Locate the cell with the specified text and output its (X, Y) center coordinate. 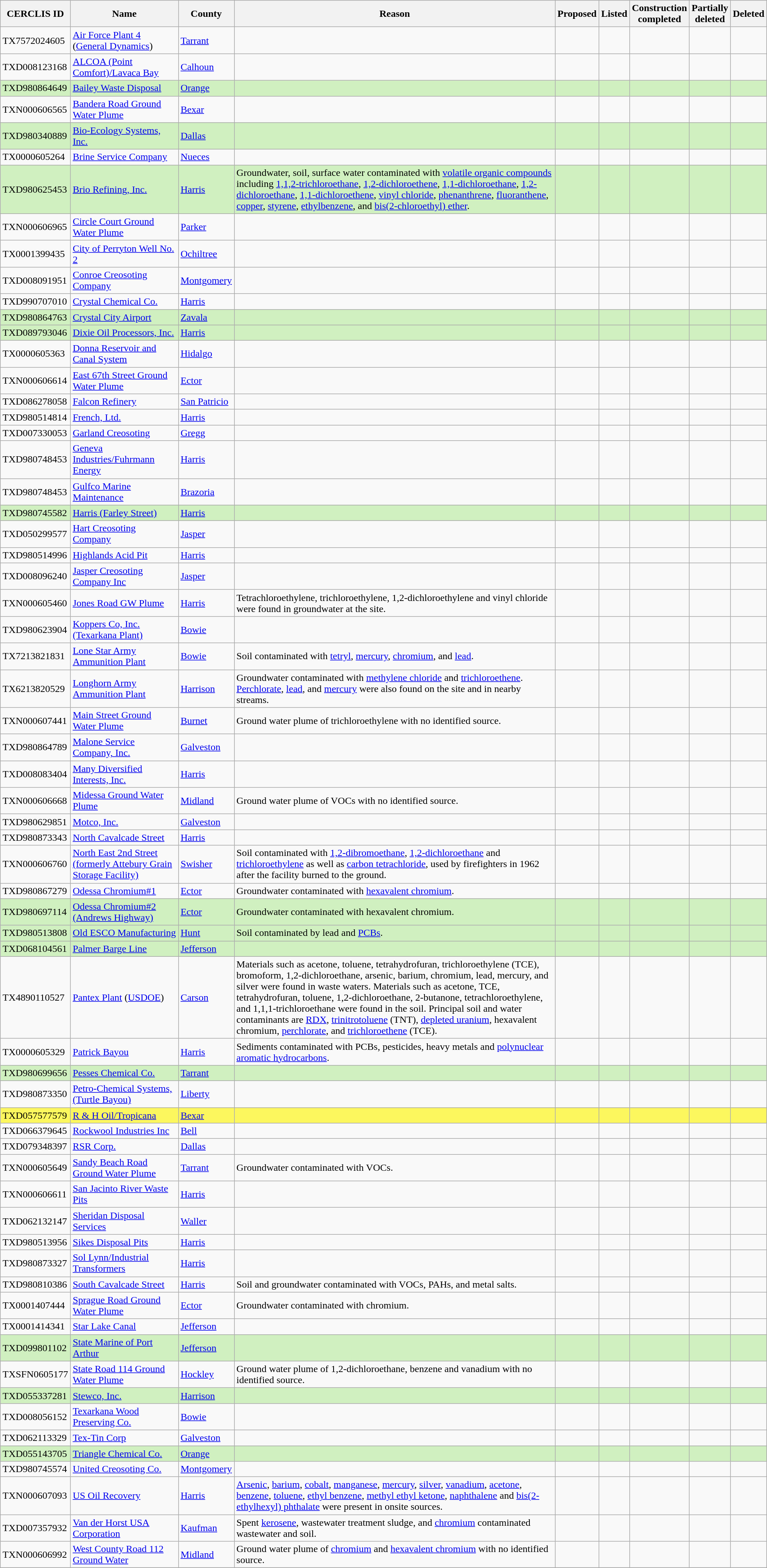
Nueces (206, 157)
Malone Service Company, Inc. (125, 748)
Soil and groundwater contaminated with VOCs, PAHs, and metal salts. (395, 1284)
Gulfco Marine Maintenance (125, 492)
Circle Court Ground Water Plume (125, 227)
TXD008056152 (35, 1417)
French, Ltd. (125, 417)
Burnet (206, 721)
Koppers Co, Inc. (Texarkana Plant) (125, 630)
TXN000605460 (35, 603)
Rockwool Industries Inc (125, 1131)
TXD057577579 (35, 1115)
Geneva Industries/Fuhrmann Energy (125, 460)
Brio Refining, Inc. (125, 189)
Star Lake Canal (125, 1327)
Patrick Bayou (125, 1052)
TX0001407444 (35, 1305)
Conroe Creosoting Company (125, 280)
Sandy Beach Road Ground Water Plume (125, 1167)
Tex-Tin Corp (125, 1438)
Parker (206, 227)
TXD980514996 (35, 555)
Texarkana Wood Preserving Co. (125, 1417)
TXD062132147 (35, 1221)
TX7213821831 (35, 656)
San Patricio (206, 402)
Motco, Inc. (125, 822)
TXD089793046 (35, 333)
Gregg (206, 433)
Bailey Waste Disposal (125, 88)
RSR Corp. (125, 1147)
Bandera Road Ground Water Plume (125, 109)
Stewco, Inc. (125, 1395)
TXD079348397 (35, 1147)
US Oil Recovery (125, 1496)
Proposed (577, 14)
TX6213820529 (35, 689)
Hart Creosoting Company (125, 534)
TXN000607441 (35, 721)
Ochiltree (206, 253)
TXD008096240 (35, 576)
TXD008091951 (35, 280)
Lone Star Army Ammunition Plant (125, 656)
TXN000606611 (35, 1195)
TXN000606992 (35, 1554)
CERCLIS ID (35, 14)
Falcon Refinery (125, 402)
TXD055337281 (35, 1395)
Brine Service Company (125, 157)
Hockley (206, 1374)
Name (125, 14)
TXD990707010 (35, 301)
Hidalgo (206, 354)
TXD086278058 (35, 402)
Pesses Chemical Co. (125, 1073)
Ground water plume of chromium and hexavalent chromium with no identified source. (395, 1554)
Highlands Acid Pit (125, 555)
TXD980864763 (35, 317)
TXD980625453 (35, 189)
Soil contaminated by lead and PCBs. (395, 933)
Garland Creosoting (125, 433)
Midessa Ground Water Plume (125, 801)
East 67th Street Ground Water Plume (125, 380)
TXD980810386 (35, 1284)
Donna Reservoir and Canal System (125, 354)
Crystal Chemical Co. (125, 301)
Zavala (206, 317)
TXD980697114 (35, 912)
Sol Lynn/Industrial Transformers (125, 1263)
Carson (206, 997)
Soil contaminated with tetryl, mercury, chromium, and lead. (395, 656)
Ground water plume of VOCs with no identified source. (395, 801)
County (206, 14)
Sprague Road Ground Water Plume (125, 1305)
Bio-Ecology Systems, Inc. (125, 136)
Old ESCO Manufacturing (125, 933)
Hunt (206, 933)
State Road 114 Ground Water Plume (125, 1374)
Sediments contaminated with PCBs, pesticides, heavy metals and polynuclear aromatic hydrocarbons. (395, 1052)
TXN000606614 (35, 380)
TXD980867279 (35, 891)
TXD980873327 (35, 1263)
TX7572024605 (35, 40)
Triangle Chemical Co. (125, 1453)
Odessa Chromium#1 (125, 891)
Groundwater contaminated with chromium. (395, 1305)
TXD980623904 (35, 630)
TX0001414341 (35, 1327)
Liberty (206, 1094)
Swisher (206, 864)
TXN000606565 (35, 109)
North East 2nd Street (formerly Attebury Grain Storage Facility) (125, 864)
City of Perryton Well No. 2 (125, 253)
TXD980340889 (35, 136)
Ground water plume of 1,2-dichloroethane, benzene and vanadium with no identified source. (395, 1374)
ALCOA (Point Comfort)/Lavaca Bay (125, 67)
TX0000605329 (35, 1052)
TXD980513808 (35, 933)
TXD980864649 (35, 88)
TXD007357932 (35, 1528)
TXD008083404 (35, 774)
Partiallydeleted (710, 14)
Main Street Ground Water Plume (125, 721)
State Marine of Port Arthur (125, 1348)
Constructioncompleted (660, 14)
TX0000605264 (35, 157)
TXD066379645 (35, 1131)
TXD068104561 (35, 949)
San Jacinto River Waste Pits (125, 1195)
R & H Oil/Tropicana (125, 1115)
Brazoria (206, 492)
Pantex Plant (USDOE) (125, 997)
TXD062113329 (35, 1438)
TXD007330053 (35, 433)
North Cavalcade Street (125, 837)
United Creosoting Co. (125, 1469)
Van der Horst USA Corporation (125, 1528)
Crystal City Airport (125, 317)
TXD099801102 (35, 1348)
TXN000605649 (35, 1167)
Odessa Chromium#2 (Andrews Highway) (125, 912)
Air Force Plant 4 (General Dynamics) (125, 40)
TXD050299577 (35, 534)
Petro-Chemical Systems, (Turtle Bayou) (125, 1094)
TXD980864789 (35, 748)
Many Diversified Interests, Inc. (125, 774)
Sikes Disposal Pits (125, 1242)
West County Road 112 Ground Water (125, 1554)
TXD980873350 (35, 1094)
Kaufman (206, 1528)
Waller (206, 1221)
Spent kerosene, wastewater treatment sludge, and chromium contaminated wastewater and soil. (395, 1528)
TX0001399435 (35, 253)
TXD980745574 (35, 1469)
TXD980514814 (35, 417)
TXN000606668 (35, 801)
Ground water plume of trichloroethylene with no identified source. (395, 721)
Calhoun (206, 67)
Dixie Oil Processors, Inc. (125, 333)
South Cavalcade Street (125, 1284)
TX0000605363 (35, 354)
Bell (206, 1131)
Groundwater contaminated with VOCs. (395, 1167)
Deleted (749, 14)
TXD008123168 (35, 67)
TXN000606760 (35, 864)
Palmer Barge Line (125, 949)
TXD980629851 (35, 822)
Listed (615, 14)
TXD980745582 (35, 513)
TXN000607093 (35, 1496)
TXD980699656 (35, 1073)
TXD055143705 (35, 1453)
Jasper Creosoting Company Inc (125, 576)
Jones Road GW Plume (125, 603)
TXN000606965 (35, 227)
Tetrachloroethylene, trichloroethylene, 1,2-dichloroethylene and vinyl chloride were found in groundwater at the site. (395, 603)
TXD980513956 (35, 1242)
Harris (Farley Street) (125, 513)
TXSFN0605177 (35, 1374)
Reason (395, 14)
Sheridan Disposal Services (125, 1221)
Longhorn Army Ammunition Plant (125, 689)
TX4890110527 (35, 997)
TXD980873343 (35, 837)
